Determine the (X, Y) coordinate at the center of the cell enclosing the given text.  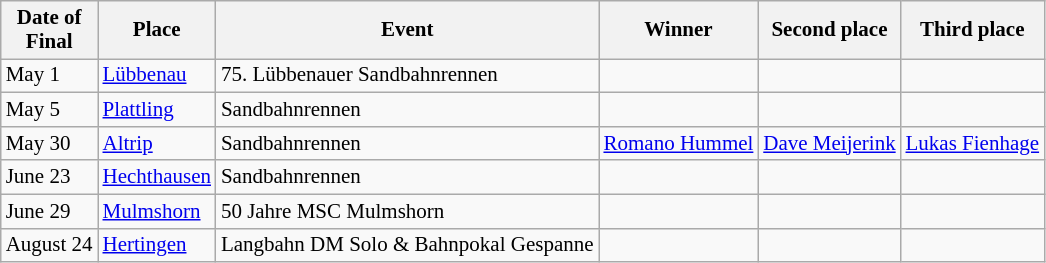
Mulmshorn (157, 211)
Place (157, 30)
Third place (972, 30)
Winner (679, 30)
Dave Meijerink (829, 143)
May 30 (50, 143)
Second place (829, 30)
Lukas Fienhage (972, 143)
Romano Hummel (679, 143)
Hertingen (157, 245)
June 29 (50, 211)
May 1 (50, 76)
Plattling (157, 110)
Langbahn DM Solo & Bahnpokal Gespanne (408, 245)
50 Jahre MSC Mulmshorn (408, 211)
August 24 (50, 245)
May 5 (50, 110)
Hechthausen (157, 177)
Lübbenau (157, 76)
75. Lübbenauer Sandbahnrennen (408, 76)
Altrip (157, 143)
Event (408, 30)
June 23 (50, 177)
Date ofFinal (50, 30)
